Return (X, Y) of the center of cell containing provided text 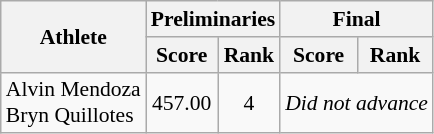
Athlete (74, 36)
Alvin MendozaBryn Quillotes (74, 102)
Did not advance (356, 102)
4 (250, 102)
Preliminaries (213, 19)
457.00 (182, 102)
Final (356, 19)
